Detect which cell encompasses the target text, then output its (X, Y) center coordinate. 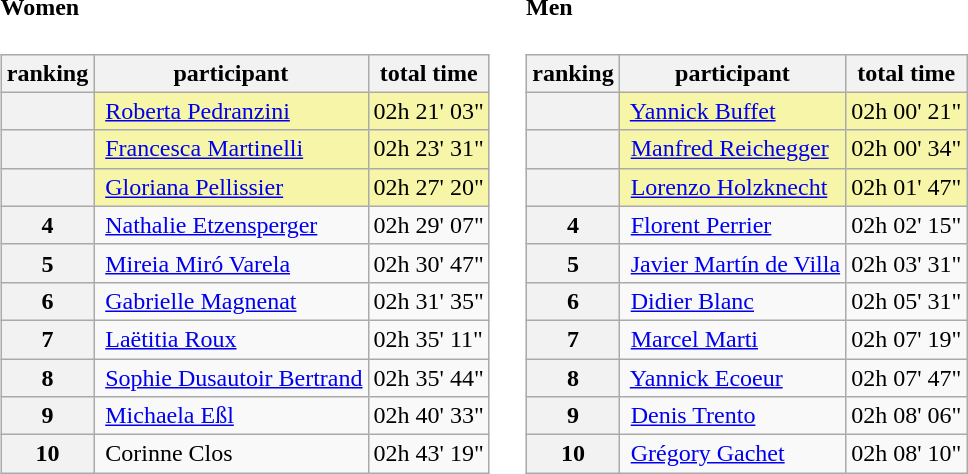
Sophie Dusautoir Bertrand (231, 378)
Florent Perrier (732, 225)
02h 29' 07" (428, 225)
Grégory Gachet (732, 454)
02h 07' 19" (906, 339)
Gloriana Pellissier (231, 187)
02h 35' 11" (428, 339)
Lorenzo Holzknecht (732, 187)
02h 35' 44" (428, 378)
Javier Martín de Villa (732, 263)
Marcel Marti (732, 339)
Francesca Martinelli (231, 149)
02h 21' 03" (428, 111)
Corinne Clos (231, 454)
Manfred Reichegger (732, 149)
02h 02' 15" (906, 225)
02h 00' 21" (906, 111)
02h 03' 31" (906, 263)
Yannick Buffet (732, 111)
02h 23' 31" (428, 149)
Michaela Eßl (231, 416)
02h 05' 31" (906, 301)
Laëtitia Roux (231, 339)
Didier Blanc (732, 301)
Denis Trento (732, 416)
02h 31' 35" (428, 301)
02h 08' 06" (906, 416)
02h 00' 34" (906, 149)
02h 30' 47" (428, 263)
02h 08' 10" (906, 454)
Roberta Pedranzini (231, 111)
02h 40' 33" (428, 416)
02h 27' 20" (428, 187)
02h 01' 47" (906, 187)
02h 43' 19" (428, 454)
Nathalie Etzensperger (231, 225)
02h 07' 47" (906, 378)
Mireia Miró Varela (231, 263)
Gabrielle Magnenat (231, 301)
Yannick Ecoeur (732, 378)
